Return (x, y) of the center of cell containing provided text 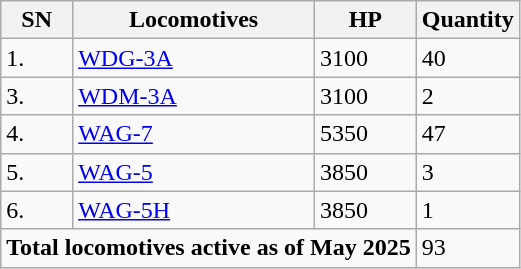
WAG-7 (194, 134)
5350 (365, 134)
40 (468, 58)
Quantity (468, 20)
Total locomotives active as of May 2025 (208, 248)
1. (37, 58)
4. (37, 134)
2 (468, 96)
WDM-3A (194, 96)
HP (365, 20)
3 (468, 172)
93 (468, 248)
SN (37, 20)
WAG-5 (194, 172)
3. (37, 96)
5. (37, 172)
1 (468, 210)
6. (37, 210)
47 (468, 134)
Locomotives (194, 20)
WAG-5H (194, 210)
WDG-3A (194, 58)
